Search for the cell housing the specified text and yield its [X, Y] center coordinate. 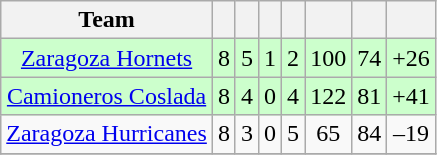
+41 [412, 96]
74 [370, 58]
122 [328, 96]
81 [370, 96]
3 [246, 134]
Camioneros Coslada [107, 96]
+26 [412, 58]
100 [328, 58]
1 [270, 58]
Zaragoza Hornets [107, 58]
65 [328, 134]
84 [370, 134]
–19 [412, 134]
Zaragoza Hurricanes [107, 134]
2 [294, 58]
Team [107, 20]
